Return the (X, Y) coordinate for the center point of the cell that contains the specified text.  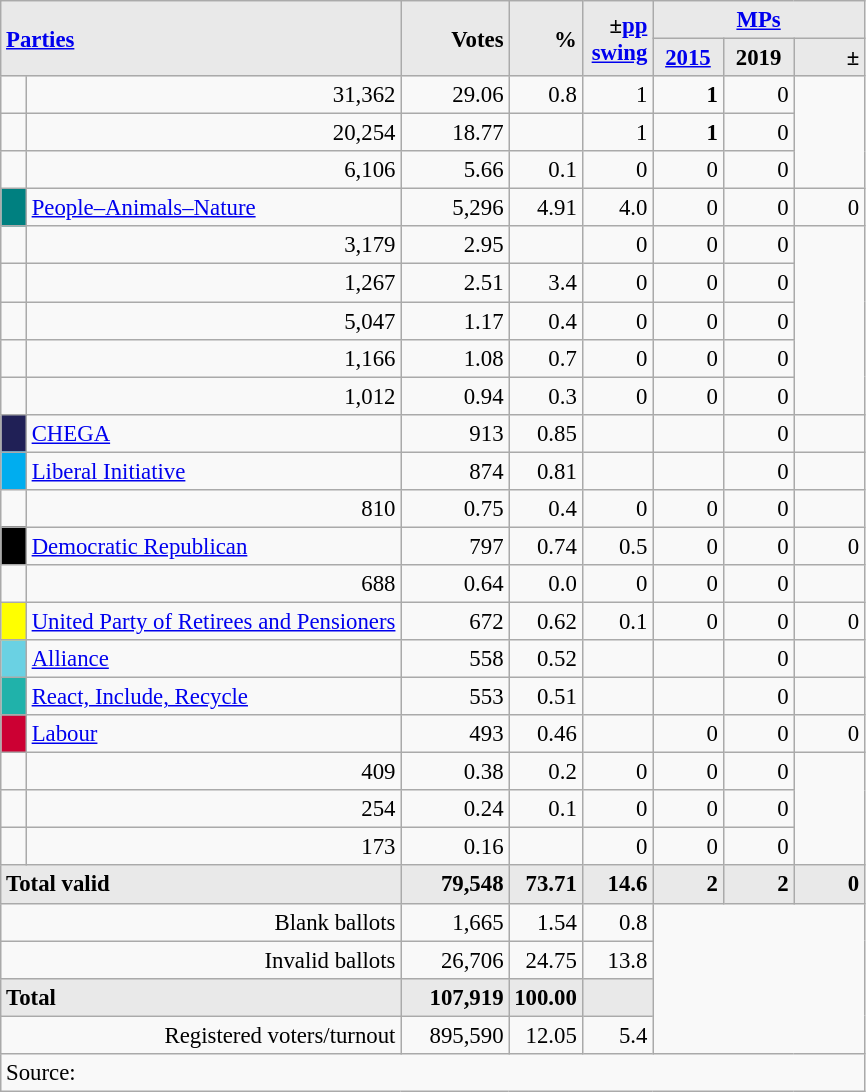
1,665 (455, 922)
0.64 (455, 584)
United Party of Retirees and Pensioners (213, 621)
0.51 (546, 697)
24.75 (546, 960)
1,166 (213, 358)
2.51 (455, 283)
5.4 (618, 1035)
± (830, 58)
0.5 (618, 546)
0.75 (455, 509)
Registered voters/turnout (201, 1035)
107,919 (455, 997)
People–Animals–Nature (213, 208)
0.16 (455, 847)
4.0 (618, 208)
2019 (758, 58)
Total valid (201, 885)
79,548 (455, 885)
6,106 (213, 170)
688 (213, 584)
73.71 (546, 885)
4.91 (546, 208)
0.24 (455, 809)
12.05 (546, 1035)
874 (455, 471)
0.38 (455, 772)
5,047 (213, 321)
Parties (201, 38)
Blank ballots (201, 922)
173 (213, 847)
Democratic Republican (213, 546)
0.46 (546, 734)
1,012 (213, 396)
31,362 (213, 95)
13.8 (618, 960)
1.08 (455, 358)
Votes (455, 38)
810 (213, 509)
±pp swing (618, 38)
0.81 (546, 471)
18.77 (455, 133)
Source: (433, 1073)
0.94 (455, 396)
553 (455, 697)
0.62 (546, 621)
0.3 (546, 396)
CHEGA (213, 433)
913 (455, 433)
% (546, 38)
20,254 (213, 133)
Invalid ballots (201, 960)
Labour (213, 734)
0.74 (546, 546)
Liberal Initiative (213, 471)
Total (201, 997)
0.2 (546, 772)
3,179 (213, 245)
895,590 (455, 1035)
Alliance (213, 659)
409 (213, 772)
254 (213, 809)
672 (455, 621)
29.06 (455, 95)
5,296 (455, 208)
14.6 (618, 885)
100.00 (546, 997)
2015 (688, 58)
MPs (759, 20)
2.95 (455, 245)
3.4 (546, 283)
1,267 (213, 283)
797 (455, 546)
1.54 (546, 922)
5.66 (455, 170)
1.17 (455, 321)
26,706 (455, 960)
0.7 (546, 358)
558 (455, 659)
0.0 (546, 584)
0.85 (546, 433)
React, Include, Recycle (213, 697)
0.52 (546, 659)
493 (455, 734)
